Pinpoint the cell where the given text exists, returning its [X, Y] midpoint coordinate. 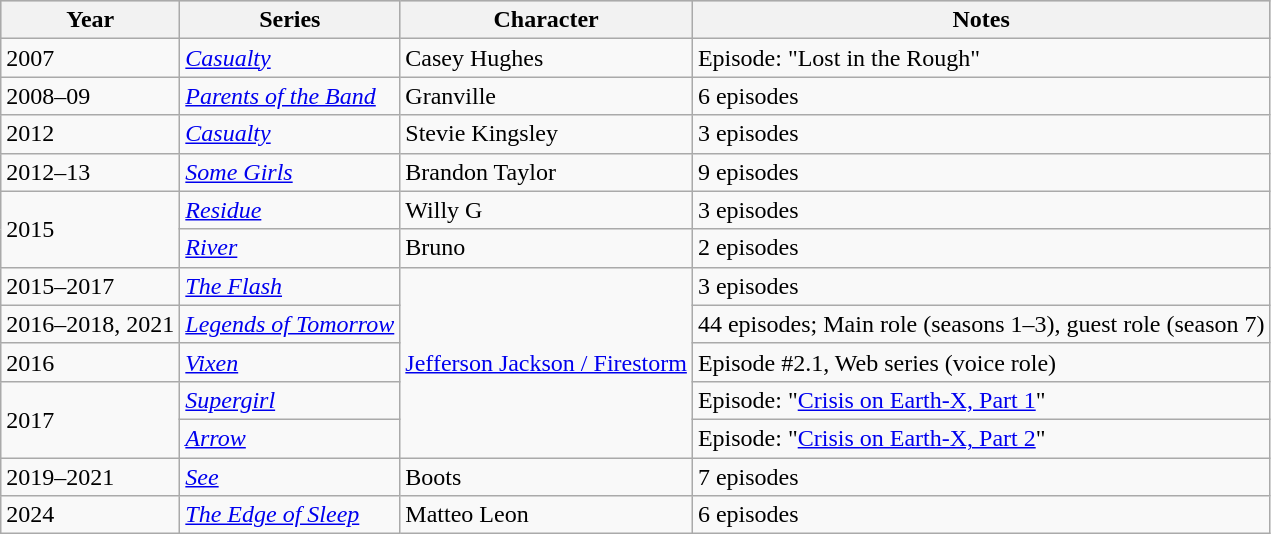
Some Girls [290, 172]
2007 [90, 58]
2008–09 [90, 96]
2019–2021 [90, 477]
Granville [546, 96]
Arrow [290, 438]
Bruno [546, 248]
See [290, 477]
2 episodes [981, 248]
2016 [90, 362]
Episode #2.1, Web series (voice role) [981, 362]
7 episodes [981, 477]
2016–2018, 2021 [90, 324]
Episode: "Lost in the Rough" [981, 58]
Legends of Tomorrow [290, 324]
Parents of the Band [290, 96]
2012 [90, 134]
Vixen [290, 362]
Notes [981, 20]
Casey Hughes [546, 58]
River [290, 248]
2024 [90, 515]
Residue [290, 210]
Series [290, 20]
Brandon Taylor [546, 172]
The Edge of Sleep [290, 515]
Episode: "Crisis on Earth-X, Part 2" [981, 438]
2015–2017 [90, 286]
Willy G [546, 210]
Matteo Leon [546, 515]
9 episodes [981, 172]
Episode: "Crisis on Earth-X, Part 1" [981, 400]
44 episodes; Main role (seasons 1–3), guest role (season 7) [981, 324]
Boots [546, 477]
Stevie Kingsley [546, 134]
2017 [90, 419]
The Flash [290, 286]
2015 [90, 229]
Jefferson Jackson / Firestorm [546, 362]
Character [546, 20]
2012–13 [90, 172]
Supergirl [290, 400]
Year [90, 20]
